Capture the cell that displays the provided text and extract its (x, y) central coordinate. 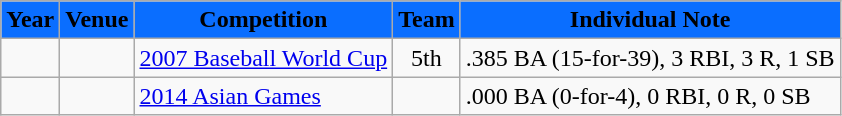
.385 BA (15-for-39), 3 RBI, 3 R, 1 SB (650, 58)
5th (427, 58)
Venue (97, 20)
Year (30, 20)
2007 Baseball World Cup (264, 58)
Team (427, 20)
2014 Asian Games (264, 96)
Individual Note (650, 20)
Competition (264, 20)
.000 BA (0-for-4), 0 RBI, 0 R, 0 SB (650, 96)
